Locate the cell with the specified text and output its (x, y) center coordinate. 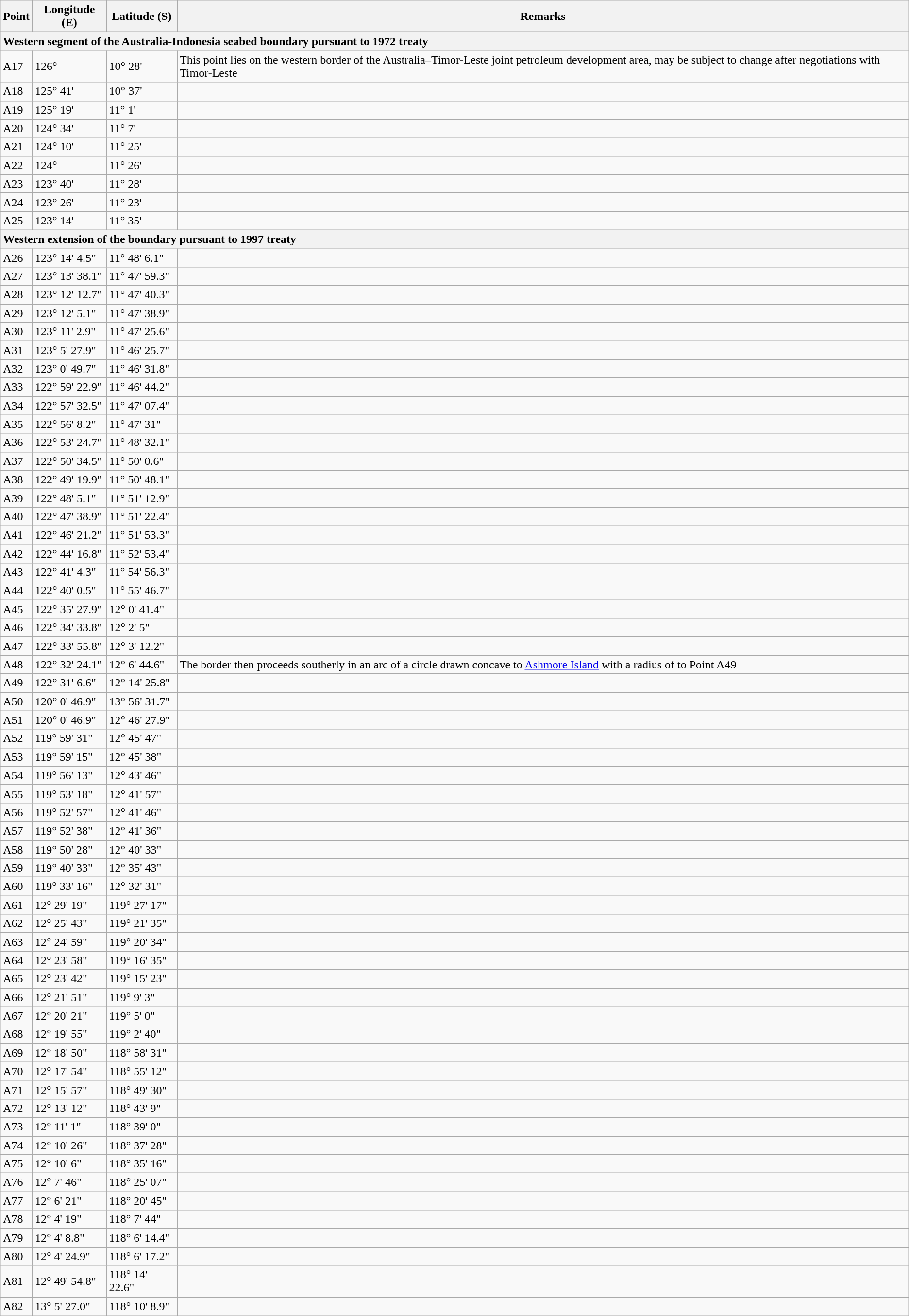
Longitude (E) (69, 17)
A19 (17, 110)
122° 50' 34.5" (69, 461)
11° 51' 22.4" (142, 516)
12° 49' 54.8" (69, 1282)
122° 48' 5.1" (69, 498)
A65 (17, 979)
122° 44' 16.8" (69, 553)
A39 (17, 498)
A49 (17, 683)
12° 19' 55" (69, 1034)
11° 50' 48.1" (142, 479)
11° 46' 25.7" (142, 350)
122° 32' 24.1" (69, 665)
118° 6' 17.2" (142, 1256)
A76 (17, 1182)
12° 29' 19" (69, 905)
A56 (17, 812)
12° 24' 59" (69, 942)
13° 56' 31.7" (142, 701)
119° 27' 17" (142, 905)
122° 40' 0.5" (69, 591)
12° 11' 1" (69, 1127)
119° 59' 15" (69, 757)
A53 (17, 757)
119° 52' 38" (69, 831)
12° 41' 57" (142, 794)
12° 46' 27.9" (142, 720)
A46 (17, 628)
122° 33' 55.8" (69, 646)
122° 35' 27.9" (69, 609)
10° 37' (142, 91)
A35 (17, 424)
118° 10' 8.9" (142, 1306)
11° 23' (142, 202)
11° 47' 40.3" (142, 295)
125° 41' (69, 91)
122° 53' 24.7" (69, 443)
11° 7' (142, 128)
A44 (17, 591)
A18 (17, 91)
A28 (17, 295)
119° 9' 3" (142, 997)
A47 (17, 646)
12° 32' 31" (142, 887)
122° 31' 6.6" (69, 683)
A69 (17, 1053)
12° 41' 36" (142, 831)
A41 (17, 535)
119° 59' 31" (69, 738)
12° 2' 5" (142, 628)
11° 46' 31.8" (142, 369)
122° 59' 22.9" (69, 387)
A63 (17, 942)
A80 (17, 1256)
119° 52' 57" (69, 812)
A31 (17, 350)
118° 6' 14.4" (142, 1238)
122° 56' 8.2" (69, 424)
122° 46' 21.2" (69, 535)
12° 35' 43" (142, 868)
A57 (17, 831)
123° 11' 2.9" (69, 332)
A48 (17, 665)
119° 20' 34" (142, 942)
Remarks (543, 17)
123° 13' 38.1" (69, 276)
11° 50' 0.6" (142, 461)
A42 (17, 553)
A70 (17, 1071)
12° 4' 19" (69, 1219)
126° (69, 66)
A29 (17, 313)
A25 (17, 221)
A22 (17, 165)
A45 (17, 609)
12° 45' 47" (142, 738)
122° 49' 19.9" (69, 479)
11° 47' 38.9" (142, 313)
A50 (17, 701)
A54 (17, 775)
A64 (17, 960)
11° 48' 32.1" (142, 443)
Point (17, 17)
119° 15' 23" (142, 979)
A73 (17, 1127)
118° 37' 28" (142, 1145)
12° 43' 46" (142, 775)
12° 4' 24.9" (69, 1256)
123° 26' (69, 202)
12° 40' 33" (142, 850)
12° 25' 43" (69, 923)
11° 26' (142, 165)
123° 14' (69, 221)
Western segment of the Australia-Indonesia seabed boundary pursuant to 1972 treaty (454, 41)
A59 (17, 868)
A66 (17, 997)
The border then proceeds southerly in an arc of a circle drawn concave to Ashmore Island with a radius of to Point A49 (543, 665)
11° 47' 31" (142, 424)
119° 33' 16" (69, 887)
12° 6' 44.6" (142, 665)
11° 48' 6.1" (142, 258)
12° 13' 12" (69, 1108)
119° 53' 18" (69, 794)
A52 (17, 738)
11° 55' 46.7" (142, 591)
A21 (17, 147)
A36 (17, 443)
12° 0' 41.4" (142, 609)
A27 (17, 276)
A34 (17, 406)
A55 (17, 794)
11° 51' 53.3" (142, 535)
A62 (17, 923)
A26 (17, 258)
119° 50' 28" (69, 850)
12° 4' 8.8" (69, 1238)
118° 49' 30" (142, 1090)
A23 (17, 184)
A81 (17, 1282)
122° 34' 33.8" (69, 628)
A20 (17, 128)
A74 (17, 1145)
A32 (17, 369)
123° 0' 49.7" (69, 369)
A37 (17, 461)
A68 (17, 1034)
12° 7' 46" (69, 1182)
12° 23' 58" (69, 960)
118° 35' 16" (142, 1164)
12° 17' 54" (69, 1071)
118° 55' 12" (142, 1071)
A61 (17, 905)
Latitude (S) (142, 17)
12° 10' 26" (69, 1145)
11° 25' (142, 147)
11° 46' 44.2" (142, 387)
123° 14' 4.5" (69, 258)
11° 28' (142, 184)
124° 10' (69, 147)
118° 14' 22.6" (142, 1282)
119° 56' 13" (69, 775)
11° 52' 53.4" (142, 553)
119° 5' 0" (142, 1016)
118° 58' 31" (142, 1053)
12° 21' 51" (69, 997)
12° 3' 12.2" (142, 646)
A33 (17, 387)
10° 28' (142, 66)
122° 41' 4.3" (69, 572)
119° 16' 35" (142, 960)
13° 5' 27.0" (69, 1306)
A75 (17, 1164)
12° 41' 46" (142, 812)
11° 47' 25.6" (142, 332)
11° 47' 59.3" (142, 276)
125° 19' (69, 110)
119° 21' 35" (142, 923)
A67 (17, 1016)
123° 40' (69, 184)
A71 (17, 1090)
119° 2' 40" (142, 1034)
123° 5' 27.9" (69, 350)
11° 51' 12.9" (142, 498)
11° 54' 56.3" (142, 572)
A82 (17, 1306)
12° 20' 21" (69, 1016)
12° 18' 50" (69, 1053)
A30 (17, 332)
A77 (17, 1201)
11° 47' 07.4" (142, 406)
A17 (17, 66)
118° 39' 0" (142, 1127)
A43 (17, 572)
12° 6' 21" (69, 1201)
12° 14' 25.8" (142, 683)
122° 47' 38.9" (69, 516)
118° 43' 9" (142, 1108)
Western extension of the boundary pursuant to 1997 treaty (454, 239)
119° 40' 33" (69, 868)
12° 23' 42" (69, 979)
A38 (17, 479)
124° 34' (69, 128)
11° 35' (142, 221)
12° 45' 38" (142, 757)
11° 1' (142, 110)
124° (69, 165)
A60 (17, 887)
12° 10' 6" (69, 1164)
118° 20' 45" (142, 1201)
123° 12' 12.7" (69, 295)
A72 (17, 1108)
118° 7' 44" (142, 1219)
123° 12' 5.1" (69, 313)
12° 15' 57" (69, 1090)
A40 (17, 516)
A58 (17, 850)
A24 (17, 202)
A51 (17, 720)
122° 57' 32.5" (69, 406)
A79 (17, 1238)
A78 (17, 1219)
118° 25' 07" (142, 1182)
